Return the [x, y] coordinate for the center point of the cell that contains the specified text.  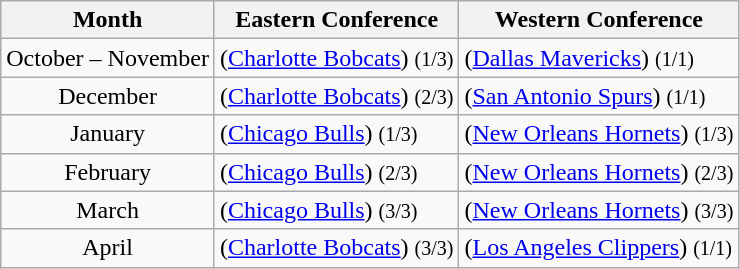
(New Orleans Hornets) (3/3) [599, 210]
March [108, 210]
Western Conference [599, 20]
January [108, 134]
(Dallas Mavericks) (1/1) [599, 58]
(Chicago Bulls) (1/3) [336, 134]
(Charlotte Bobcats) (1/3) [336, 58]
April [108, 248]
(New Orleans Hornets) (2/3) [599, 172]
(Los Angeles Clippers) (1/1) [599, 248]
February [108, 172]
(San Antonio Spurs) (1/1) [599, 96]
(Charlotte Bobcats) (2/3) [336, 96]
December [108, 96]
(New Orleans Hornets) (1/3) [599, 134]
Eastern Conference [336, 20]
(Charlotte Bobcats) (3/3) [336, 248]
(Chicago Bulls) (2/3) [336, 172]
Month [108, 20]
(Chicago Bulls) (3/3) [336, 210]
October – November [108, 58]
